Search for the cell housing the specified text and yield its (X, Y) center coordinate. 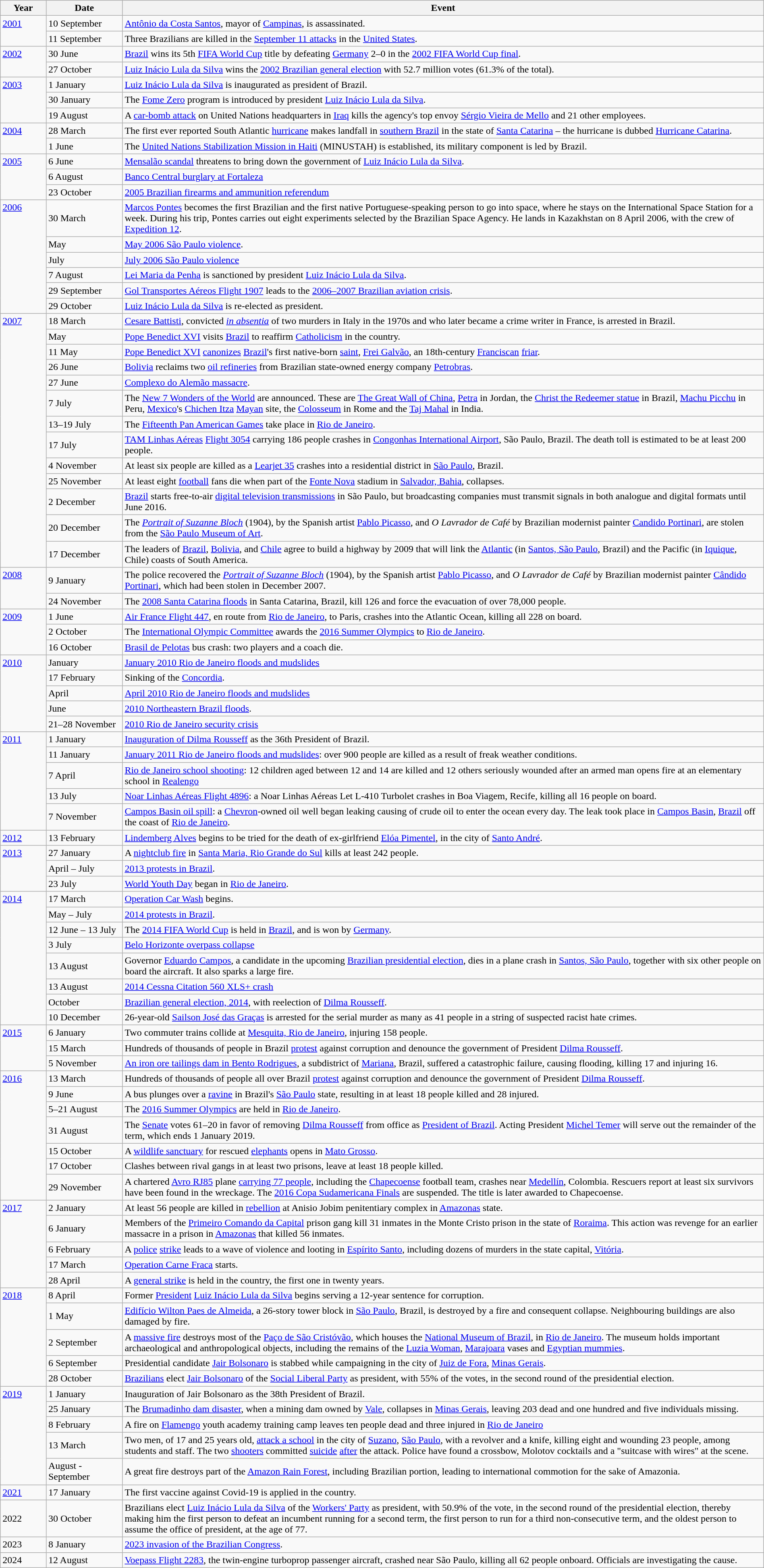
2013 (23, 868)
20 December (84, 528)
April 2010 Rio de Janeiro floods and mudslides (443, 693)
2010 Northeastern Brazil floods. (443, 708)
16 October (84, 647)
30 October (84, 1518)
2013 protests in Brazil. (443, 868)
May 2006 São Paulo violence. (443, 245)
Belo Horizonte overpass collapse (443, 945)
A car-bomb attack on United Nations headquarters in Iraq kills the agency's top envoy Sérgio Vieira de Mello and 21 other employees. (443, 115)
2012 (23, 838)
19 August (84, 115)
Complexo do Alemão massacre. (443, 382)
6 June (84, 161)
Clashes between rival gangs in at least two prisons, leave at least 18 people killed. (443, 1166)
Event (443, 8)
5 November (84, 1063)
January 2011 Rio de Janeiro floods and mudslides: over 900 people are killed as a result of freak weather conditions. (443, 754)
27 January (84, 853)
23 July (84, 884)
July (84, 260)
At least eight football fans die when part of the Fonte Nova stadium in Salvador, Bahia, collapses. (443, 481)
Presidential candidate Jair Bolsonaro is stabbed while campaigning in the city of Juiz de Fora, Minas Gerais. (443, 1363)
August - September (84, 1472)
2 October (84, 632)
The 2016 Summer Olympics are held in Rio de Janeiro. (443, 1109)
3 July (84, 945)
April (84, 693)
Sinking of the Concordia. (443, 678)
2015 (23, 1048)
2014 protests in Brazil. (443, 914)
28 October (84, 1379)
January 2010 Rio de Janeiro floods and mudslides (443, 663)
January (84, 663)
Gol Transportes Aéreos Flight 1907 leads to the 2006–2007 Brazilian aviation crisis. (443, 291)
June (84, 708)
5–21 August (84, 1109)
2014 Cessna Citation 560 XLS+ crash (443, 986)
2023 (23, 1545)
Luiz Inácio Lula da Silva wins the 2002 Brazilian general election with 52.7 million votes (61.3% of the total). (443, 69)
Banco Central burglary at Fortaleza (443, 177)
15 October (84, 1151)
9 June (84, 1094)
17 July (84, 445)
12 June – 13 July (84, 930)
Hundreds of thousands of people in Brazil protest against corruption and denounce the government of President Dilma Rousseff. (443, 1048)
2017 (23, 1244)
Pope Benedict XVI canonizes Brazil's first native-born saint, Frei Galvão, an 18th-century Franciscan friar. (443, 352)
Two commuter trains collide at Mesquita, Rio de Janeiro, injuring 158 people. (443, 1032)
11 January (84, 754)
2010 (23, 693)
May – July (84, 914)
Brazilians elect Jair Bolsonaro of the Social Liberal Party as president, with 55% of the votes, in the second round of the presidential election. (443, 1379)
Inauguration of Dilma Rousseff as the 36th President of Brazil. (443, 739)
12 August (84, 1560)
Brazil wins its 5th FIFA World Cup title by defeating Germany 2–0 in the 2002 FIFA World Cup final. (443, 54)
The first vaccine against Covid-19 is applied in the country. (443, 1492)
21–28 November (84, 724)
Luiz Inácio Lula da Silva is inaugurated as president of Brazil. (443, 85)
The United Nations Stabilization Mission in Haiti (MINUSTAH) is established, its military component is led by Brazil. (443, 146)
8 April (84, 1295)
A general strike is held in the country, the first one in twenty years. (443, 1280)
2023 invasion of the Brazilian Congress. (443, 1545)
27 October (84, 69)
7 July (84, 403)
27 June (84, 382)
The International Olympic Committee awards the 2016 Summer Olympics to Rio de Janeiro. (443, 632)
Year (23, 8)
13–19 July (84, 424)
2007 (23, 440)
October (84, 1002)
30 June (84, 54)
7 April (84, 775)
2021 (23, 1492)
2014 (23, 958)
2010 Rio de Janeiro security crisis (443, 724)
Brasil de Pelotas bus crash: two players and a coach die. (443, 647)
15 March (84, 1048)
Three Brazilians are killed in the September 11 attacks in the United States. (443, 39)
The Fifteenth Pan American Games take place in Rio de Janeiro. (443, 424)
At least six people are killed as a Learjet 35 crashes into a residential district in São Paulo, Brazil. (443, 465)
2006 (23, 257)
2004 (23, 138)
Noar Linhas Aéreas Flight 4896: a Noar Linhas Aéreas Let L-410 Turbolet crashes in Boa Viagem, Recife, killing all 16 people on board. (443, 796)
31 August (84, 1130)
April – July (84, 868)
26 June (84, 367)
2001 (23, 31)
30 March (84, 218)
2022 (23, 1518)
Former President Luiz Inácio Lula da Silva begins serving a 12-year sentence for corruption. (443, 1295)
Pope Benedict XVI visits Brazil to reaffirm Catholicism in the country. (443, 336)
A bus plunges over a ravine in Brazil's São Paulo state, resulting in at least 18 people killed and 28 injured. (443, 1094)
23 October (84, 192)
13 July (84, 796)
A fire on Flamengo youth academy training camp leaves ten people dead and three injured in Rio de Janeiro (443, 1425)
Cesare Battisti, convicted in absentia of two murders in Italy in the 1970s and who later became a crime writer in France, is arrested in Brazil. (443, 321)
Brazilian general election, 2014, with reelection of Dilma Rousseff. (443, 1002)
28 April (84, 1280)
2011 (23, 781)
The Fome Zero program is introduced by president Luiz Inácio Lula da Silva. (443, 100)
The 2014 FIFA World Cup is held in Brazil, and is won by Germany. (443, 930)
28 March (84, 131)
2024 (23, 1560)
9 January (84, 580)
2016 (23, 1136)
Air France Flight 447, en route from Rio de Janeiro, to Paris, crashes into the Atlantic Ocean, killing all 228 on board. (443, 617)
11 May (84, 352)
2008 (23, 588)
17 October (84, 1166)
World Youth Day began in Rio de Janeiro. (443, 884)
Bolivia reclaims two oil refineries from Brazilian state-owned energy company Petrobras. (443, 367)
30 January (84, 100)
July 2006 São Paulo violence (443, 260)
2018 (23, 1337)
8 February (84, 1425)
2005 (23, 177)
1 May (84, 1316)
24 November (84, 601)
11 September (84, 39)
25 January (84, 1409)
Lindemberg Alves begins to be tried for the death of ex-girlfriend Elóa Pimentel, in the city of Santo André. (443, 838)
10 December (84, 1017)
A great fire destroys part of the Amazon Rain Forest, including Brazilian portion, leading to international commotion for the sake of Amazonia. (443, 1472)
2005 Brazilian firearms and ammunition referendum (443, 192)
2003 (23, 100)
17 December (84, 555)
7 August (84, 275)
Date (84, 8)
A police strike leads to a wave of violence and looting in Espírito Santo, including dozens of murders in the state capital, Vitória. (443, 1249)
Luiz Inácio Lula da Silva is re-elected as president. (443, 306)
Inauguration of Jair Bolsonaro as the 38th President of Brazil. (443, 1394)
6 February (84, 1249)
Antônio da Costa Santos, mayor of Campinas, is assassinated. (443, 23)
Operation Car Wash begins. (443, 899)
13 February (84, 838)
2 December (84, 502)
2002 (23, 62)
The 2008 Santa Catarina floods in Santa Catarina, Brazil, kill 126 and force the evacuation of over 78,000 people. (443, 601)
A wildlife sanctuary for rescued elephants opens in Mato Grosso. (443, 1151)
2 January (84, 1208)
6 September (84, 1363)
17 January (84, 1492)
6 August (84, 177)
10 September (84, 23)
29 October (84, 306)
Operation Carne Fraca starts. (443, 1265)
Lei Maria da Penha is sanctioned by president Luiz Inácio Lula da Silva. (443, 275)
29 September (84, 291)
4 November (84, 465)
7 November (84, 817)
17 February (84, 678)
8 January (84, 1545)
Mensalão scandal threatens to bring down the government of Luiz Inácio Lula da Silva. (443, 161)
25 November (84, 481)
2019 (23, 1435)
At least 56 people are killed in rebellion at Anisio Jobim penitentiary complex in Amazonas state. (443, 1208)
A nightclub fire in Santa Maria, Rio Grande do Sul kills at least 242 people. (443, 853)
2009 (23, 632)
18 March (84, 321)
26-year-old Sailson José das Graças is arrested for the serial murder as many as 41 people in a string of suspected racist hate crimes. (443, 1017)
2 September (84, 1342)
Hundreds of thousands of people all over Brazil protest against corruption and denounce the government of President Dilma Rousseff. (443, 1079)
29 November (84, 1187)
